Locate the cell with the specified text and output its [X, Y] center coordinate. 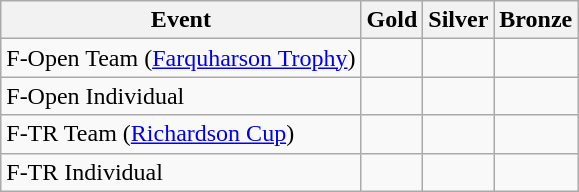
F-TR Team (Richardson Cup) [181, 134]
Silver [458, 20]
F-Open Team (Farquharson Trophy) [181, 58]
F-TR Individual [181, 172]
Gold [392, 20]
Event [181, 20]
Bronze [536, 20]
F-Open Individual [181, 96]
